Extract the (x, y) coordinate from the center of the cell holding the provided text.  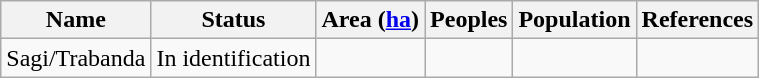
Sagi/Trabanda (76, 58)
In identification (234, 58)
Peoples (469, 20)
Area (ha) (370, 20)
Population (574, 20)
Status (234, 20)
Name (76, 20)
References (698, 20)
